Return (x, y) of the center of cell containing provided text 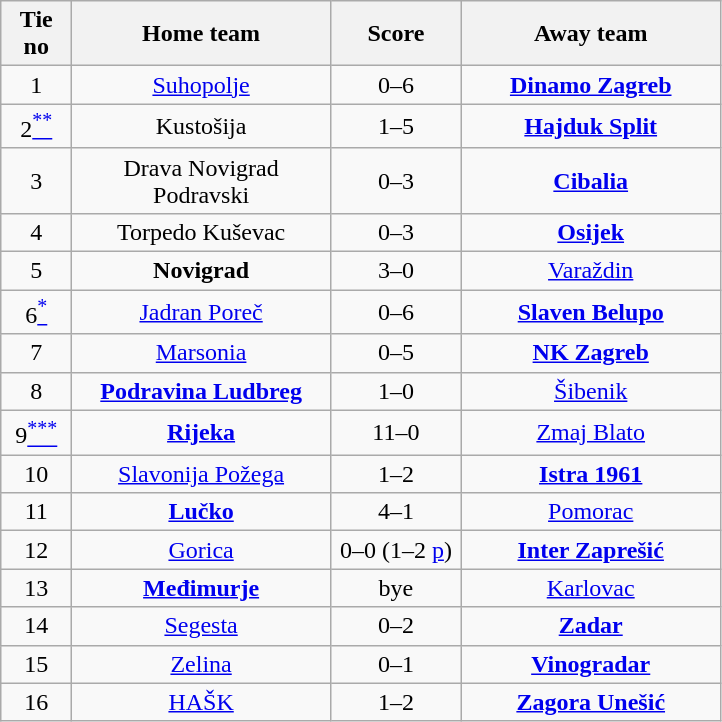
Slaven Belupo (590, 312)
1–5 (396, 126)
Torpedo Kuševac (202, 232)
2** (36, 126)
Karlovac (590, 588)
Home team (202, 34)
1–0 (396, 391)
Zagora Unešić (590, 702)
0–1 (396, 664)
HAŠK (202, 702)
bye (396, 588)
Osijek (590, 232)
Marsonia (202, 353)
Hajduk Split (590, 126)
10 (36, 474)
16 (36, 702)
Zadar (590, 626)
Tie no (36, 34)
3–0 (396, 271)
Suhopolje (202, 85)
14 (36, 626)
Međimurje (202, 588)
8 (36, 391)
11–0 (396, 432)
4–1 (396, 512)
5 (36, 271)
4 (36, 232)
Novigrad (202, 271)
Inter Zaprešić (590, 550)
0–2 (396, 626)
12 (36, 550)
Kustošija (202, 126)
0–5 (396, 353)
NK Zagreb (590, 353)
Drava Novigrad Podravski (202, 180)
1 (36, 85)
Zelina (202, 664)
3 (36, 180)
6* (36, 312)
Cibalia (590, 180)
Slavonija Požega (202, 474)
15 (36, 664)
Segesta (202, 626)
0–0 (1–2 p) (396, 550)
13 (36, 588)
Dinamo Zagreb (590, 85)
Away team (590, 34)
Varaždin (590, 271)
Score (396, 34)
Zmaj Blato (590, 432)
11 (36, 512)
Istra 1961 (590, 474)
Rijeka (202, 432)
9*** (36, 432)
Pomorac (590, 512)
Vinogradar (590, 664)
7 (36, 353)
Gorica (202, 550)
Lučko (202, 512)
Jadran Poreč (202, 312)
Podravina Ludbreg (202, 391)
Šibenik (590, 391)
